For the text-containing cell, return its midpoint in [X, Y] coordinate format. 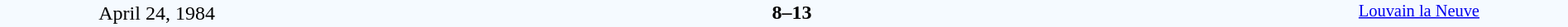
Louvain la Neuve [1419, 13]
April 24, 1984 [157, 13]
8–13 [791, 12]
